Extract the (x, y) coordinate from the center of the cell holding the provided text.  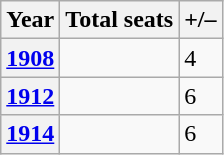
1912 (30, 96)
4 (200, 58)
+/– (200, 20)
Year (30, 20)
Total seats (120, 20)
1914 (30, 134)
1908 (30, 58)
